Pinpoint the cell where the given text exists, returning its [X, Y] midpoint coordinate. 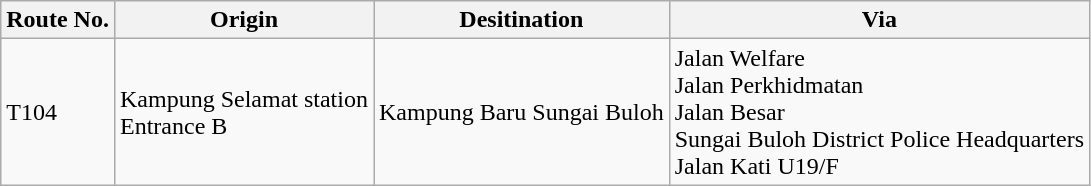
Desitination [522, 20]
Via [879, 20]
T104 [58, 112]
Jalan WelfareJalan Perkhidmatan Jalan BesarSungai Buloh District Police Headquarters Jalan Kati U19/F [879, 112]
Kampung Baru Sungai Buloh [522, 112]
Kampung Selamat station Entrance B [244, 112]
Origin [244, 20]
Route No. [58, 20]
